Pinpoint the cell where the given text exists, returning its [x, y] midpoint coordinate. 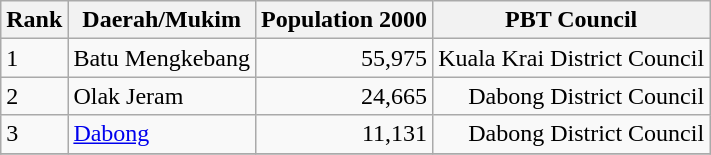
55,975 [344, 58]
Daerah/Mukim [162, 20]
24,665 [344, 96]
Rank [34, 20]
2 [34, 96]
11,131 [344, 134]
Batu Mengkebang [162, 58]
Dabong [162, 134]
PBT Council [572, 20]
Olak Jeram [162, 96]
Population 2000 [344, 20]
3 [34, 134]
1 [34, 58]
Kuala Krai District Council [572, 58]
